Return the (x, y) coordinate for the center point of the cell that contains the specified text.  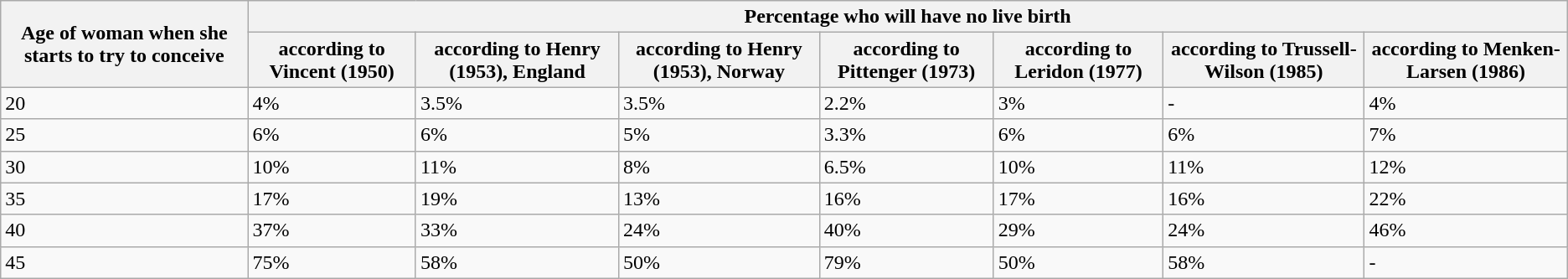
Age of woman when she starts to try to conceive (124, 44)
33% (517, 230)
according to Leridon (1977) (1078, 60)
according to Pittenger (1973) (906, 60)
45 (124, 262)
according to Menken-Larsen (1986) (1466, 60)
30 (124, 167)
according to Vincent (1950) (332, 60)
13% (720, 199)
3.3% (906, 135)
according to Trussell-Wilson (1985) (1264, 60)
Percentage who will have no live birth (908, 17)
22% (1466, 199)
8% (720, 167)
46% (1466, 230)
75% (332, 262)
6.5% (906, 167)
2.2% (906, 103)
37% (332, 230)
79% (906, 262)
7% (1466, 135)
40 (124, 230)
40% (906, 230)
25 (124, 135)
5% (720, 135)
3% (1078, 103)
20 (124, 103)
according to Henry (1953), England (517, 60)
35 (124, 199)
according to Henry (1953), Norway (720, 60)
12% (1466, 167)
29% (1078, 230)
19% (517, 199)
